Output the [x, y] coordinate of the center of the cell containing the given text.  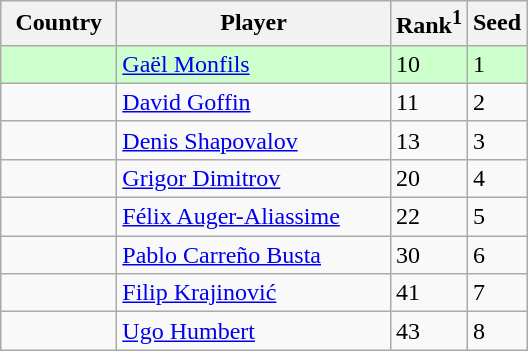
Grigor Dimitrov [254, 178]
8 [496, 331]
1 [496, 64]
30 [428, 255]
13 [428, 140]
Filip Krajinović [254, 293]
Country [59, 24]
David Goffin [254, 102]
2 [496, 102]
Denis Shapovalov [254, 140]
Pablo Carreño Busta [254, 255]
Seed [496, 24]
43 [428, 331]
10 [428, 64]
Ugo Humbert [254, 331]
5 [496, 217]
22 [428, 217]
41 [428, 293]
4 [496, 178]
Gaël Monfils [254, 64]
6 [496, 255]
Player [254, 24]
Rank1 [428, 24]
3 [496, 140]
11 [428, 102]
Félix Auger-Aliassime [254, 217]
20 [428, 178]
7 [496, 293]
